Capture the cell that displays the provided text and extract its [X, Y] central coordinate. 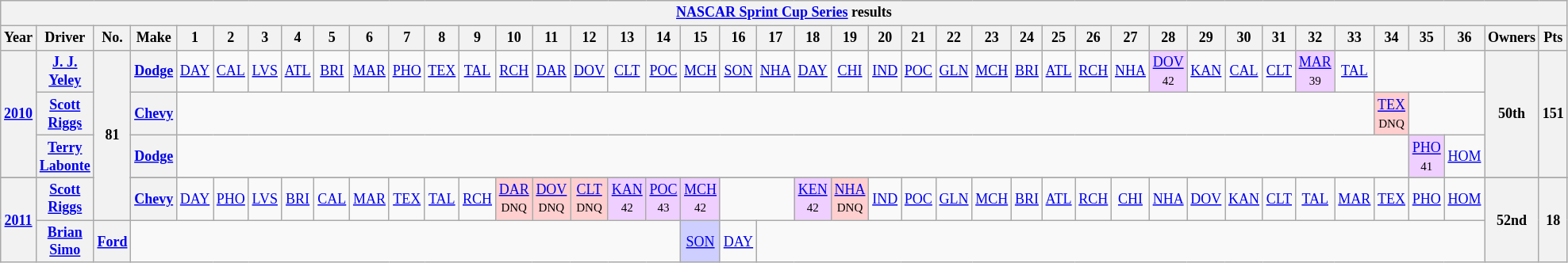
Terry Labonte [65, 156]
MCH42 [701, 199]
CLTDNQ [590, 199]
10 [514, 38]
PHO41 [1427, 156]
29 [1206, 38]
23 [992, 38]
50th [1512, 114]
28 [1168, 38]
12 [590, 38]
35 [1427, 38]
DAR [551, 71]
8 [442, 38]
Driver [65, 38]
52nd [1512, 220]
15 [701, 38]
26 [1093, 38]
No. [113, 38]
Make [154, 38]
13 [627, 38]
6 [370, 38]
3 [265, 38]
KAN42 [627, 199]
14 [663, 38]
16 [738, 38]
20 [886, 38]
Owners [1512, 38]
DOV42 [1168, 71]
33 [1355, 38]
151 [1553, 114]
21 [919, 38]
24 [1027, 38]
4 [298, 38]
5 [332, 38]
27 [1131, 38]
NASCAR Sprint Cup Series results [784, 13]
MAR39 [1315, 71]
KEN42 [813, 199]
31 [1279, 38]
NHADNQ [850, 199]
1 [194, 38]
36 [1465, 38]
DARDNQ [514, 199]
9 [478, 38]
TEXDNQ [1392, 114]
17 [775, 38]
25 [1059, 38]
11 [551, 38]
Year [19, 38]
7 [406, 38]
2011 [19, 220]
2010 [19, 114]
32 [1315, 38]
Pts [1553, 38]
30 [1244, 38]
81 [113, 135]
J. J. Yeley [65, 71]
Brian Simo [65, 242]
2 [232, 38]
DOVDNQ [551, 199]
Ford [113, 242]
34 [1392, 38]
19 [850, 38]
22 [954, 38]
POC43 [663, 199]
